Identify which cell holds the provided text, then report its (x, y) central coordinate. 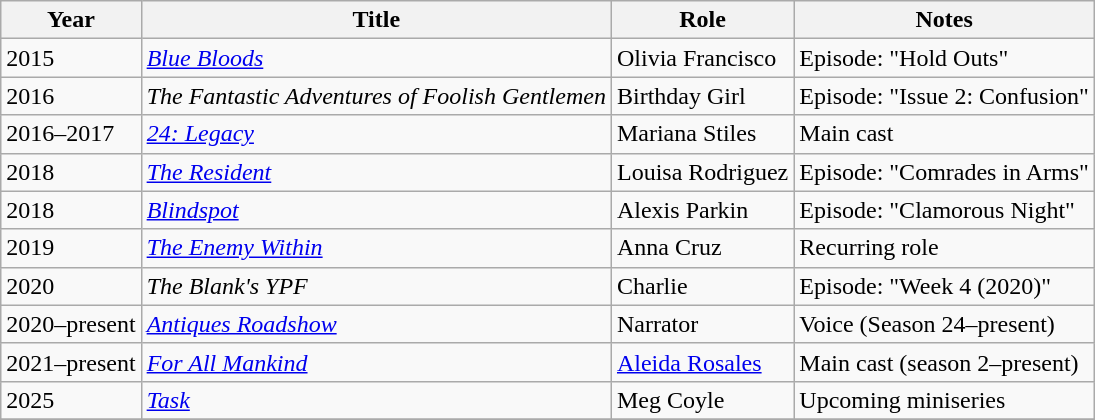
Main cast (944, 134)
Aleida Rosales (702, 362)
Blindspot (376, 210)
Recurring role (944, 248)
2025 (71, 400)
The Blank's YPF (376, 286)
2015 (71, 58)
24: Legacy (376, 134)
2021–present (71, 362)
The Fantastic Adventures of Foolish Gentlemen (376, 96)
For All Mankind (376, 362)
The Enemy Within (376, 248)
Title (376, 20)
Task (376, 400)
Episode: "Comrades in Arms" (944, 172)
2016 (71, 96)
Narrator (702, 324)
Episode: "Clamorous Night" (944, 210)
Louisa Rodriguez (702, 172)
Notes (944, 20)
Olivia Francisco (702, 58)
Anna Cruz (702, 248)
Alexis Parkin (702, 210)
2019 (71, 248)
Year (71, 20)
Blue Bloods (376, 58)
Episode: "Hold Outs" (944, 58)
The Resident (376, 172)
Role (702, 20)
2020 (71, 286)
Upcoming miniseries (944, 400)
Charlie (702, 286)
Voice (Season 24–present) (944, 324)
2016–2017 (71, 134)
Antiques Roadshow (376, 324)
Mariana Stiles (702, 134)
Meg Coyle (702, 400)
Main cast (season 2–present) (944, 362)
Episode: "Week 4 (2020)" (944, 286)
Birthday Girl (702, 96)
Episode: "Issue 2: Confusion" (944, 96)
2020–present (71, 324)
